Return the (x, y) coordinate for the center point of the cell that contains the specified text.  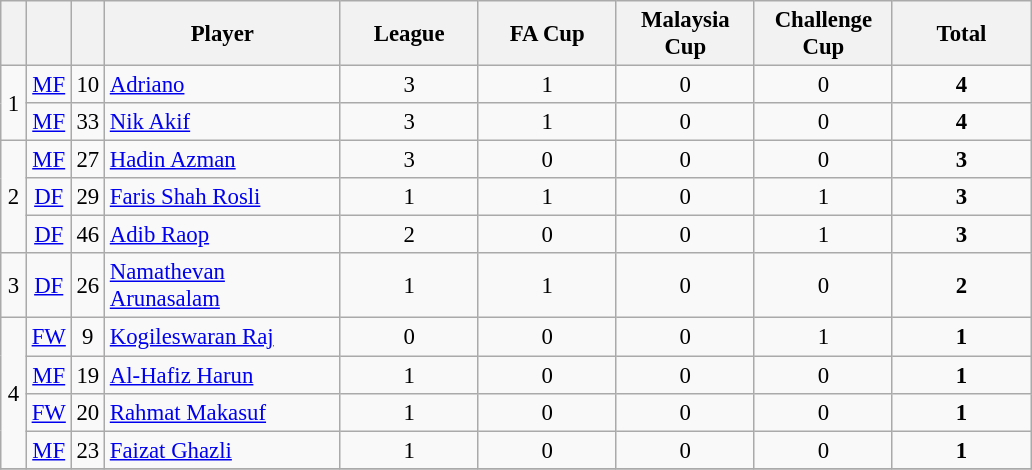
Hadin Azman (222, 160)
29 (88, 197)
46 (88, 235)
Challenge Cup (823, 34)
19 (88, 375)
27 (88, 160)
9 (88, 337)
20 (88, 412)
League (409, 34)
33 (88, 122)
10 (88, 85)
Kogileswaran Raj (222, 337)
Total (961, 34)
Namathevan Arunasalam (222, 286)
Faris Shah Rosli (222, 197)
Player (222, 34)
Rahmat Makasuf (222, 412)
26 (88, 286)
Adib Raop (222, 235)
Malaysia Cup (685, 34)
Adriano (222, 85)
23 (88, 450)
Nik Akif (222, 122)
FA Cup (547, 34)
Al-Hafiz Harun (222, 375)
Faizat Ghazli (222, 450)
